Return [x, y] of the center of cell containing provided text 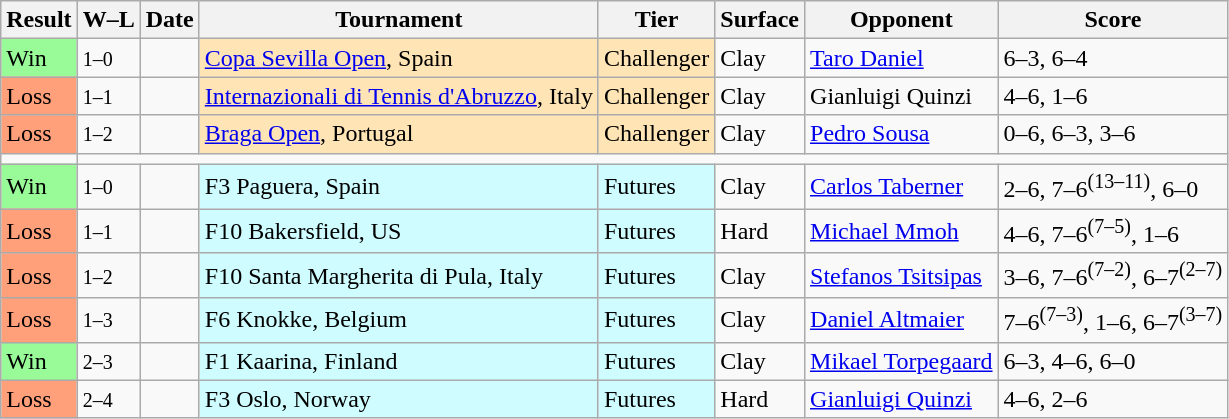
Tier [656, 20]
2–6, 7–6(13–11), 6–0 [1113, 186]
4–6, 2–6 [1113, 399]
F1 Kaarina, Finland [398, 361]
Pedro Sousa [902, 134]
Stefanos Tsitsipas [902, 276]
Date [170, 20]
F3 Paguera, Spain [398, 186]
Tournament [398, 20]
Carlos Taberner [902, 186]
1–3 [108, 320]
2–4 [108, 399]
Copa Sevilla Open, Spain [398, 58]
3–6, 7–6(7–2), 6–7(2–7) [1113, 276]
6–3, 6–4 [1113, 58]
2–3 [108, 361]
F3 Oslo, Norway [398, 399]
4–6, 7–6(7–5), 1–6 [1113, 232]
4–6, 1–6 [1113, 96]
F10 Bakersfield, US [398, 232]
Result [39, 20]
6–3, 4–6, 6–0 [1113, 361]
Mikael Torpegaard [902, 361]
F6 Knokke, Belgium [398, 320]
Surface [760, 20]
Score [1113, 20]
Opponent [902, 20]
Braga Open, Portugal [398, 134]
7–6(7–3), 1–6, 6–7(3–7) [1113, 320]
Michael Mmoh [902, 232]
Internazionali di Tennis d'Abruzzo, Italy [398, 96]
Taro Daniel [902, 58]
Daniel Altmaier [902, 320]
F10 Santa Margherita di Pula, Italy [398, 276]
0–6, 6–3, 3–6 [1113, 134]
W–L [108, 20]
